Provide the (x, y) coordinate of the cell's center where the given text is located.  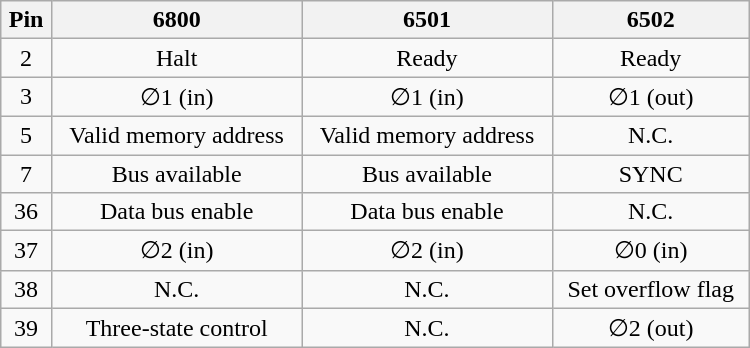
2 (26, 58)
Pin (26, 20)
38 (26, 289)
Set overflow flag (650, 289)
Halt (176, 58)
39 (26, 328)
∅1 (out) (650, 97)
Three-state control (176, 328)
37 (26, 251)
6502 (650, 20)
∅0 (in) (650, 251)
∅2 (out) (650, 328)
SYNC (650, 173)
5 (26, 135)
6800 (176, 20)
3 (26, 97)
6501 (427, 20)
36 (26, 212)
7 (26, 173)
